From the cell containing the given text, extract its center point as (x, y) coordinate. 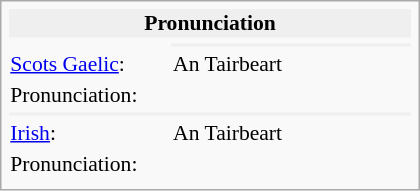
Scots Gaelic: (89, 63)
Pronunciation (210, 23)
Irish: (89, 132)
